Pinpoint the cell where the given text exists, returning its [x, y] midpoint coordinate. 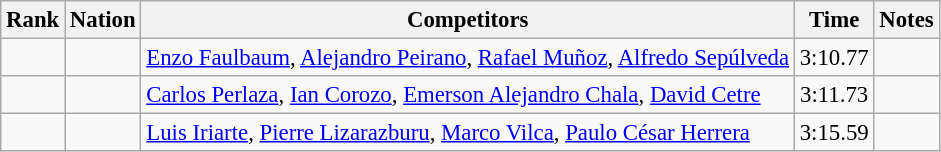
Enzo Faulbaum, Alejandro Peirano, Rafael Muñoz, Alfredo Sepúlveda [468, 58]
Competitors [468, 20]
Nation [103, 20]
3:11.73 [834, 95]
Notes [906, 20]
Luis Iriarte, Pierre Lizarazburu, Marco Vilca, Paulo César Herrera [468, 133]
3:10.77 [834, 58]
Time [834, 20]
Carlos Perlaza, Ian Corozo, Emerson Alejandro Chala, David Cetre [468, 95]
3:15.59 [834, 133]
Rank [33, 20]
